Return the [X, Y] coordinate for the center point of the cell that contains the specified text.  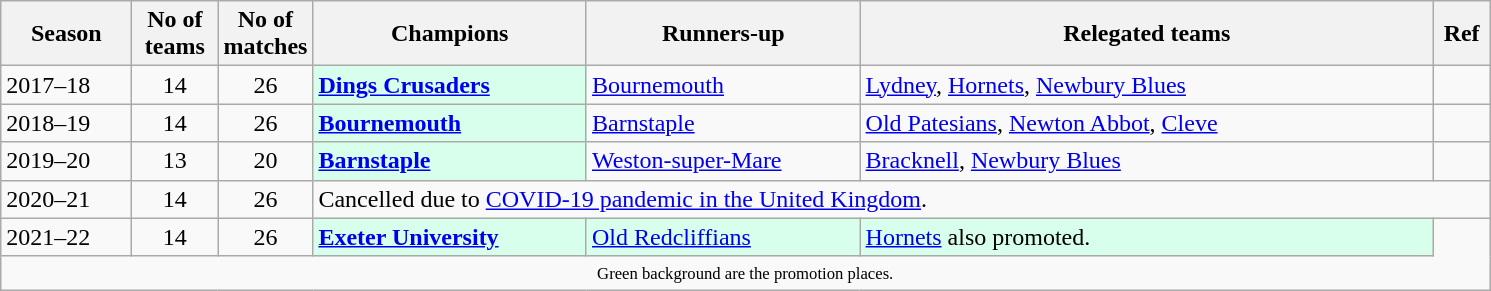
Old Patesians, Newton Abbot, Cleve [1147, 123]
No of matches [266, 34]
Hornets also promoted. [1147, 237]
2017–18 [66, 85]
Old Redcliffians [723, 237]
Bracknell, Newbury Blues [1147, 161]
20 [266, 161]
Cancelled due to COVID-19 pandemic in the United Kingdom. [902, 199]
Champions [450, 34]
2019–20 [66, 161]
Lydney, Hornets, Newbury Blues [1147, 85]
Weston-super-Mare [723, 161]
13 [175, 161]
Runners-up [723, 34]
2020–21 [66, 199]
Ref [1462, 34]
2018–19 [66, 123]
Relegated teams [1147, 34]
Dings Crusaders [450, 85]
2021–22 [66, 237]
No of teams [175, 34]
Season [66, 34]
Exeter University [450, 237]
Green background are the promotion places. [746, 272]
